For the text-containing cell, return its midpoint in [X, Y] coordinate format. 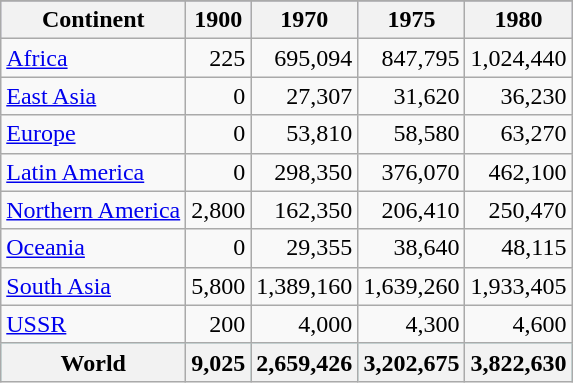
4,300 [412, 324]
1,639,260 [412, 286]
3,202,675 [412, 362]
East Asia [94, 96]
1,389,160 [304, 286]
1,024,440 [518, 58]
63,270 [518, 134]
376,070 [412, 172]
Africa [94, 58]
462,100 [518, 172]
162,350 [304, 210]
USSR [94, 324]
5,800 [218, 286]
27,307 [304, 96]
World [94, 362]
1900 [218, 20]
225 [218, 58]
31,620 [412, 96]
9,025 [218, 362]
Latin America [94, 172]
2,800 [218, 210]
250,470 [518, 210]
Northern America [94, 210]
South Asia [94, 286]
298,350 [304, 172]
38,640 [412, 248]
4,000 [304, 324]
Continent [94, 20]
58,580 [412, 134]
36,230 [518, 96]
1980 [518, 20]
Europe [94, 134]
200 [218, 324]
29,355 [304, 248]
53,810 [304, 134]
2,659,426 [304, 362]
1970 [304, 20]
3,822,630 [518, 362]
4,600 [518, 324]
48,115 [518, 248]
1975 [412, 20]
206,410 [412, 210]
695,094 [304, 58]
1,933,405 [518, 286]
Oceania [94, 248]
847,795 [412, 58]
